Return the (X, Y) coordinate for the center point of the cell that contains the specified text.  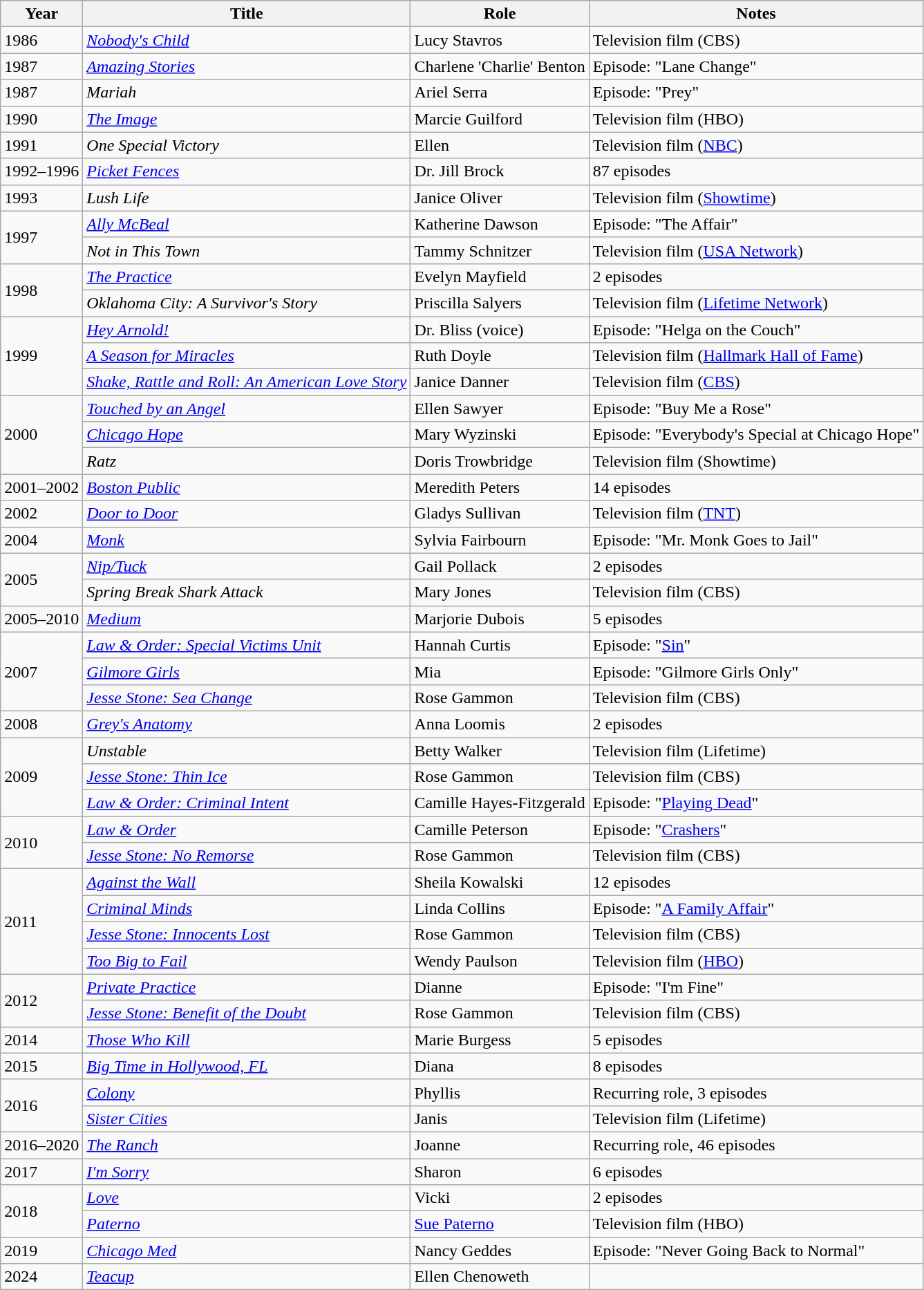
Shake, Rattle and Roll: An American Love Story (247, 382)
Not in This Town (247, 250)
Recurring role, 3 episodes (756, 1092)
Touched by an Angel (247, 409)
Sheila Kowalski (500, 882)
Episode: "Never Going Back to Normal" (756, 1251)
Oklahoma City: A Survivor's Story (247, 303)
Janis (500, 1119)
Television film (Hallmark Hall of Fame) (756, 356)
Betty Walker (500, 750)
2011 (41, 922)
Sue Paterno (500, 1224)
2016–2020 (41, 1145)
Mariah (247, 93)
Katherine Dawson (500, 224)
2000 (41, 435)
Episode: "A Family Affair" (756, 908)
Linda Collins (500, 908)
Gilmore Girls (247, 671)
Big Time in Hollywood, FL (247, 1066)
Gail Pollack (500, 566)
Mary Jones (500, 592)
Jesse Stone: Thin Ice (247, 777)
Notes (756, 14)
2018 (41, 1211)
Episode: "Lane Change" (756, 66)
Episode: "Everybody's Special at Chicago Hope" (756, 435)
Episode: "Prey" (756, 93)
2009 (41, 776)
2004 (41, 540)
Hey Arnold! (247, 330)
Sharon (500, 1172)
2024 (41, 1277)
Meredith Peters (500, 487)
Episode: "Buy Me a Rose" (756, 409)
Marjorie Dubois (500, 619)
87 episodes (756, 171)
Television film (NBC) (756, 145)
Camille Hayes-Fitzgerald (500, 803)
Episode: "Crashers" (756, 830)
Law & Order (247, 830)
Teacup (247, 1277)
8 episodes (756, 1066)
Ellen Chenoweth (500, 1277)
2010 (41, 843)
Picket Fences (247, 171)
1992–1996 (41, 171)
Mia (500, 671)
Jesse Stone: Benefit of the Doubt (247, 1013)
Diana (500, 1066)
Amazing Stories (247, 66)
Hannah Curtis (500, 645)
Nancy Geddes (500, 1251)
2016 (41, 1105)
Those Who Kill (247, 1040)
Lucy Stavros (500, 40)
2008 (41, 724)
Chicago Med (247, 1251)
Ariel Serra (500, 93)
2002 (41, 514)
1991 (41, 145)
Jesse Stone: No Remorse (247, 856)
Nobody's Child (247, 40)
Episode: "Sin" (756, 645)
Joanne (500, 1145)
Ellen (500, 145)
2012 (41, 1000)
Mary Wyzinski (500, 435)
Unstable (247, 750)
Wendy Paulson (500, 961)
2001–2002 (41, 487)
Jesse Stone: Innocents Lost (247, 935)
1999 (41, 356)
1998 (41, 290)
2005–2010 (41, 619)
Recurring role, 46 episodes (756, 1145)
Dr. Jill Brock (500, 171)
Spring Break Shark Attack (247, 592)
Dr. Bliss (voice) (500, 330)
Marcie Guilford (500, 119)
The Image (247, 119)
Monk (247, 540)
2014 (41, 1040)
Tammy Schnitzer (500, 250)
The Practice (247, 277)
14 episodes (756, 487)
Boston Public (247, 487)
Sylvia Fairbourn (500, 540)
2007 (41, 671)
Door to Door (247, 514)
Law & Order: Criminal Intent (247, 803)
Janice Oliver (500, 198)
Vicki (500, 1198)
One Special Victory (247, 145)
Colony (247, 1092)
2015 (41, 1066)
Criminal Minds (247, 908)
Medium (247, 619)
Episode: "Gilmore Girls Only" (756, 671)
Episode: "I'm Fine" (756, 987)
Priscilla Salyers (500, 303)
Television film (TNT) (756, 514)
A Season for Miracles (247, 356)
Love (247, 1198)
Camille Peterson (500, 830)
Year (41, 14)
Television film (Lifetime Network) (756, 303)
Dianne (500, 987)
Private Practice (247, 987)
Sister Cities (247, 1119)
Marie Burgess (500, 1040)
Janice Danner (500, 382)
Doris Trowbridge (500, 461)
Anna Loomis (500, 724)
Episode: "Helga on the Couch" (756, 330)
I'm Sorry (247, 1172)
12 episodes (756, 882)
Episode: "The Affair" (756, 224)
Phyllis (500, 1092)
1986 (41, 40)
Nip/Tuck (247, 566)
Ruth Doyle (500, 356)
Against the Wall (247, 882)
1997 (41, 237)
Too Big to Fail (247, 961)
Ratz (247, 461)
6 episodes (756, 1172)
Ally McBeal (247, 224)
1993 (41, 198)
1990 (41, 119)
Jesse Stone: Sea Change (247, 698)
Episode: "Playing Dead" (756, 803)
2019 (41, 1251)
Charlene 'Charlie' Benton (500, 66)
Role (500, 14)
Television film (USA Network) (756, 250)
Lush Life (247, 198)
2017 (41, 1172)
Paterno (247, 1224)
Evelyn Mayfield (500, 277)
Chicago Hope (247, 435)
Ellen Sawyer (500, 409)
Gladys Sullivan (500, 514)
Episode: "Mr. Monk Goes to Jail" (756, 540)
Grey's Anatomy (247, 724)
Title (247, 14)
The Ranch (247, 1145)
Law & Order: Special Victims Unit (247, 645)
2005 (41, 579)
